For the text-containing cell, return its midpoint in (X, Y) coordinate format. 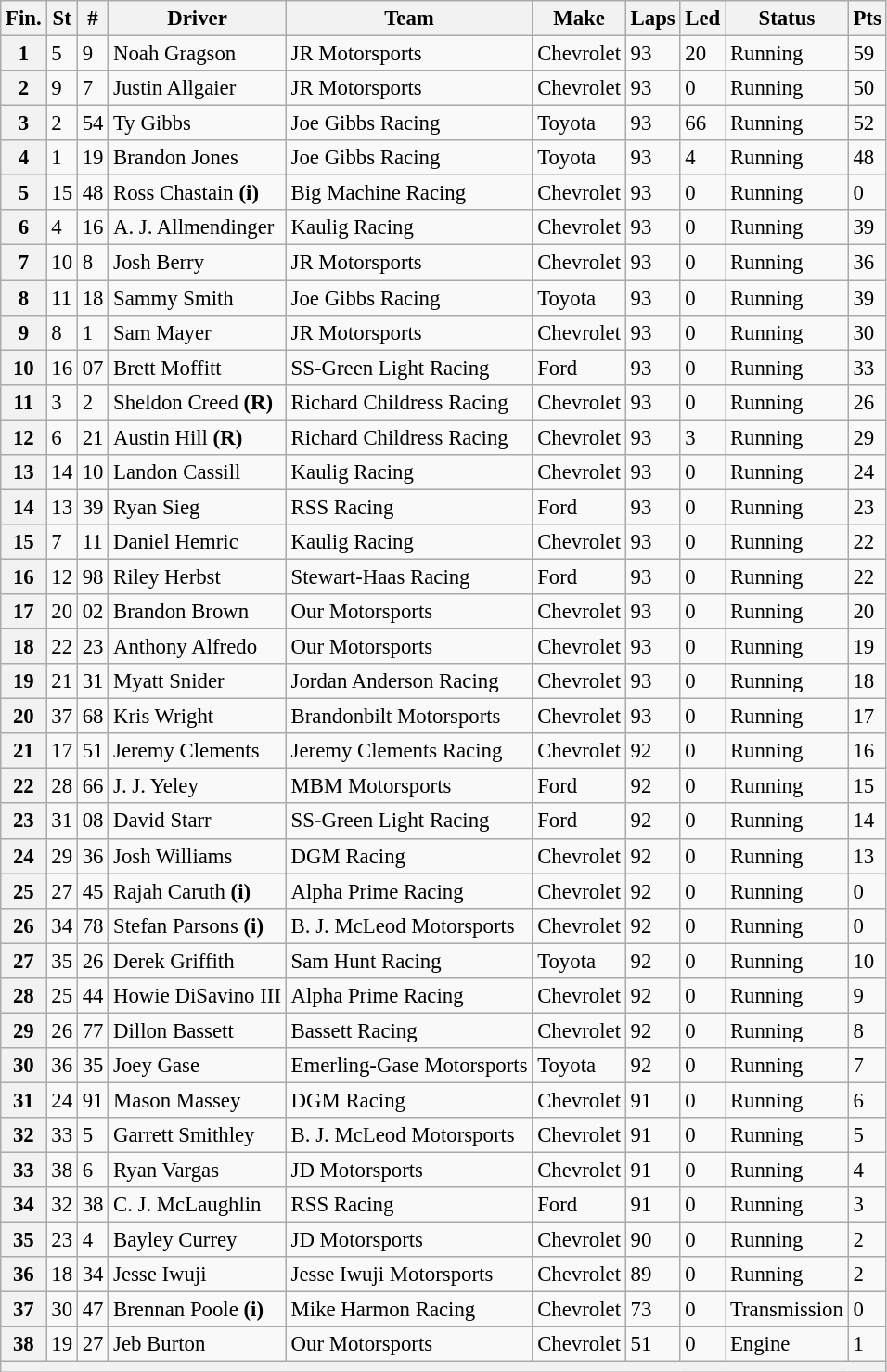
Sheldon Creed (R) (198, 402)
Make (579, 19)
Stefan Parsons (i) (198, 925)
Ryan Sieg (198, 507)
Noah Gragson (198, 54)
Brandon Jones (198, 158)
Josh Berry (198, 263)
# (93, 19)
Bassett Racing (409, 1030)
Garrett Smithley (198, 1135)
Team (409, 19)
Ross Chastain (i) (198, 193)
Austin Hill (R) (198, 437)
Sam Mayer (198, 332)
MBM Motorsports (409, 786)
89 (653, 1275)
Stewart-Haas Racing (409, 576)
David Starr (198, 822)
44 (93, 996)
Transmission (787, 1310)
Big Machine Racing (409, 193)
Status (787, 19)
Ryan Vargas (198, 1171)
50 (867, 88)
02 (93, 612)
Fin. (24, 19)
98 (93, 576)
59 (867, 54)
Daniel Hemric (198, 542)
Anthony Alfredo (198, 647)
Driver (198, 19)
Derek Griffith (198, 961)
Ty Gibbs (198, 123)
68 (93, 717)
54 (93, 123)
52 (867, 123)
Kris Wright (198, 717)
Sammy Smith (198, 298)
Joey Gase (198, 1066)
07 (93, 368)
C. J. McLaughlin (198, 1205)
08 (93, 822)
Myatt Snider (198, 681)
Jeremy Clements (198, 751)
Brandon Brown (198, 612)
45 (93, 891)
90 (653, 1240)
Engine (787, 1345)
Rajah Caruth (i) (198, 891)
Landon Cassill (198, 472)
Brett Moffitt (198, 368)
A. J. Allmendinger (198, 227)
Brennan Poole (i) (198, 1310)
Laps (653, 19)
Jordan Anderson Racing (409, 681)
Bayley Currey (198, 1240)
Sam Hunt Racing (409, 961)
Howie DiSavino III (198, 996)
Josh Williams (198, 856)
Brandonbilt Motorsports (409, 717)
47 (93, 1310)
Jeb Burton (198, 1345)
Justin Allgaier (198, 88)
Riley Herbst (198, 576)
Pts (867, 19)
Jesse Iwuji Motorsports (409, 1275)
Mike Harmon Racing (409, 1310)
St (61, 19)
Dillon Bassett (198, 1030)
Led (703, 19)
Emerling-Gase Motorsports (409, 1066)
J. J. Yeley (198, 786)
77 (93, 1030)
Mason Massey (198, 1100)
Jesse Iwuji (198, 1275)
Jeremy Clements Racing (409, 751)
73 (653, 1310)
78 (93, 925)
